Determine the (X, Y) coordinate at the center of the cell enclosing the given text.  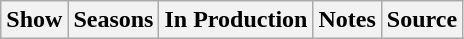
In Production (236, 20)
Seasons (114, 20)
Source (422, 20)
Show (34, 20)
Notes (347, 20)
